Capture the cell that displays the provided text and extract its [X, Y] central coordinate. 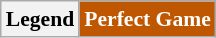
Legend [40, 19]
Perfect Game [148, 19]
